Output the [X, Y] coordinate of the center of the cell containing the given text.  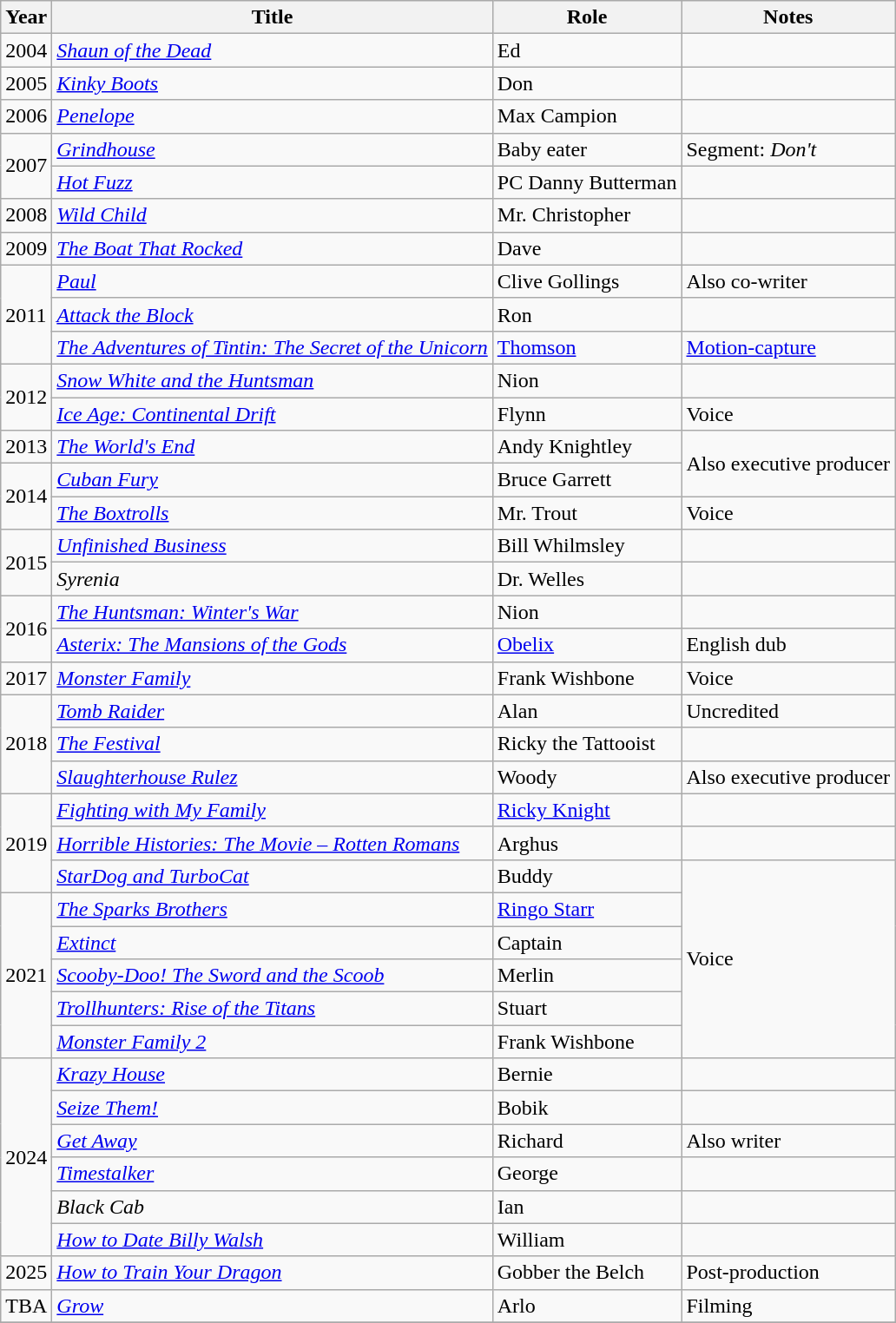
2021 [26, 975]
Bruce Garrett [587, 480]
2006 [26, 116]
Role [587, 17]
Fighting with My Family [273, 810]
2025 [26, 1273]
Bobik [587, 1108]
Timestalker [273, 1174]
2013 [26, 447]
Andy Knightley [587, 447]
Kinky Boots [273, 83]
2011 [26, 314]
The Boat That Rocked [273, 248]
Stuart [587, 1009]
William [587, 1240]
Dave [587, 248]
Flynn [587, 414]
Horrible Histories: The Movie – Rotten Romans [273, 843]
Hot Fuzz [273, 182]
Arlo [587, 1306]
Also writer [788, 1141]
Penelope [273, 116]
Ricky Knight [587, 810]
2024 [26, 1157]
Unfinished Business [273, 546]
The Huntsman: Winter's War [273, 612]
Don [587, 83]
Captain [587, 942]
Segment: Don't [788, 149]
Arghus [587, 843]
Bill Whilmsley [587, 546]
Shaun of the Dead [273, 50]
2018 [26, 744]
Monster Family 2 [273, 1042]
Gobber the Belch [587, 1273]
2012 [26, 397]
Ringo Starr [587, 909]
Tomb Raider [273, 711]
The Boxtrolls [273, 513]
George [587, 1174]
Seize Them! [273, 1108]
Scooby-Doo! The Sword and the Scoob [273, 976]
The Sparks Brothers [273, 909]
StarDog and TurboCat [273, 876]
Get Away [273, 1141]
Ice Age: Continental Drift [273, 414]
Bernie [587, 1075]
Snow White and the Huntsman [273, 380]
Mr. Christopher [587, 215]
Alan [587, 711]
Black Cab [273, 1207]
Max Campion [587, 116]
Cuban Fury [273, 480]
Merlin [587, 976]
2017 [26, 678]
The Festival [273, 744]
The World's End [273, 447]
2016 [26, 629]
Trollhunters: Rise of the Titans [273, 1009]
2015 [26, 563]
Motion-capture [788, 347]
Attack the Block [273, 314]
Ed [587, 50]
Ricky the Tattooist [587, 744]
Obelix [587, 645]
Post-production [788, 1273]
Thomson [587, 347]
2004 [26, 50]
The Adventures of Tintin: The Secret of the Unicorn [273, 347]
Grindhouse [273, 149]
Asterix: The Mansions of the Gods [273, 645]
Ian [587, 1207]
Mr. Trout [587, 513]
Dr. Welles [587, 579]
How to Train Your Dragon [273, 1273]
Buddy [587, 876]
Year [26, 17]
Title [273, 17]
2019 [26, 843]
PC Danny Butterman [587, 182]
2014 [26, 497]
Slaughterhouse Rulez [273, 777]
Woody [587, 777]
2009 [26, 248]
2008 [26, 215]
Filming [788, 1306]
Extinct [273, 942]
TBA [26, 1306]
Also co-writer [788, 281]
2007 [26, 166]
Paul [273, 281]
Clive Gollings [587, 281]
Ron [587, 314]
Uncredited [788, 711]
Grow [273, 1306]
Baby eater [587, 149]
Notes [788, 17]
Krazy House [273, 1075]
Syrenia [273, 579]
2005 [26, 83]
How to Date Billy Walsh [273, 1240]
Wild Child [273, 215]
Monster Family [273, 678]
English dub [788, 645]
Richard [587, 1141]
